Return the [x, y] coordinate for the center point of the cell that contains the specified text.  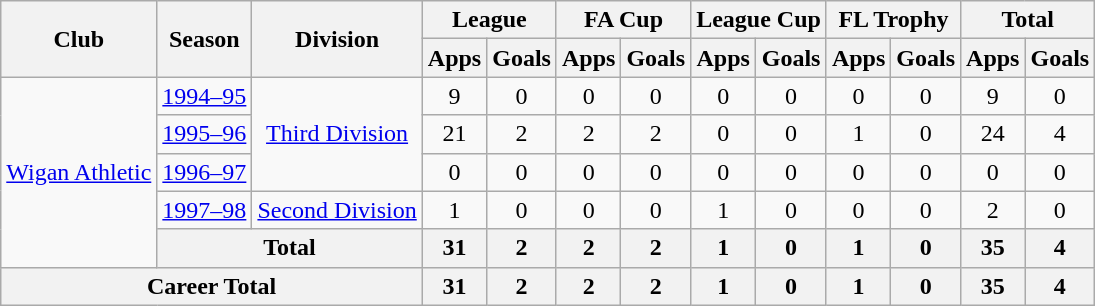
Third Division [337, 134]
24 [993, 134]
FL Trophy [893, 20]
1995–96 [204, 134]
Division [337, 39]
League [489, 20]
League Cup [759, 20]
Season [204, 39]
1994–95 [204, 96]
1996–97 [204, 172]
Second Division [337, 210]
21 [454, 134]
FA Cup [623, 20]
Wigan Athletic [79, 172]
Career Total [212, 286]
Club [79, 39]
1997–98 [204, 210]
